Detect which cell encompasses the target text, then output its (X, Y) center coordinate. 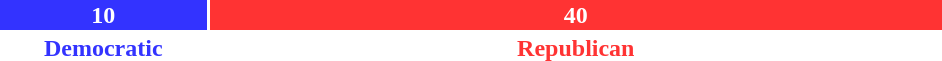
10 (104, 15)
40 (576, 15)
